Search for the cell housing the specified text and yield its [X, Y] center coordinate. 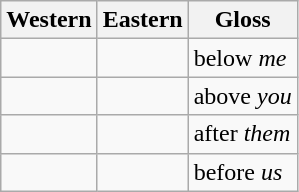
before us [242, 172]
Eastern [142, 20]
above you [242, 96]
Western [49, 20]
below me [242, 58]
Gloss [242, 20]
after them [242, 134]
